Scan for the cell matching the given text and deliver its (X, Y) coordinate at center. 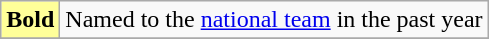
Bold (30, 20)
Named to the national team in the past year (274, 20)
